Scan for the cell matching the given text and deliver its [x, y] coordinate at center. 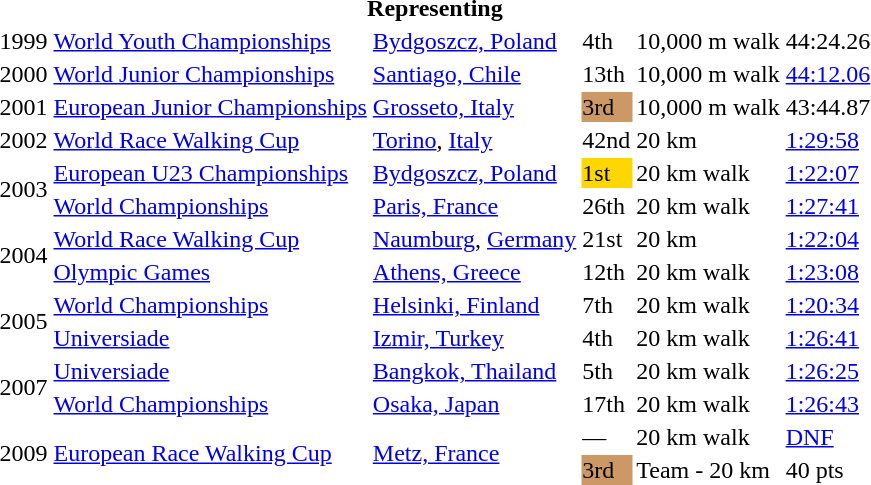
42nd [606, 140]
Athens, Greece [474, 272]
Metz, France [474, 454]
Team - 20 km [708, 470]
Olympic Games [210, 272]
European Junior Championships [210, 107]
— [606, 437]
17th [606, 404]
Paris, France [474, 206]
Bangkok, Thailand [474, 371]
Torino, Italy [474, 140]
21st [606, 239]
26th [606, 206]
13th [606, 74]
Helsinki, Finland [474, 305]
Izmir, Turkey [474, 338]
Naumburg, Germany [474, 239]
European Race Walking Cup [210, 454]
5th [606, 371]
World Youth Championships [210, 41]
European U23 Championships [210, 173]
Santiago, Chile [474, 74]
1st [606, 173]
12th [606, 272]
World Junior Championships [210, 74]
Osaka, Japan [474, 404]
7th [606, 305]
Grosseto, Italy [474, 107]
